From the cell containing the given text, extract its center point as [X, Y] coordinate. 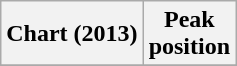
Peakposition [189, 34]
Chart (2013) [72, 34]
